Output the [X, Y] coordinate of the center of the cell containing the given text.  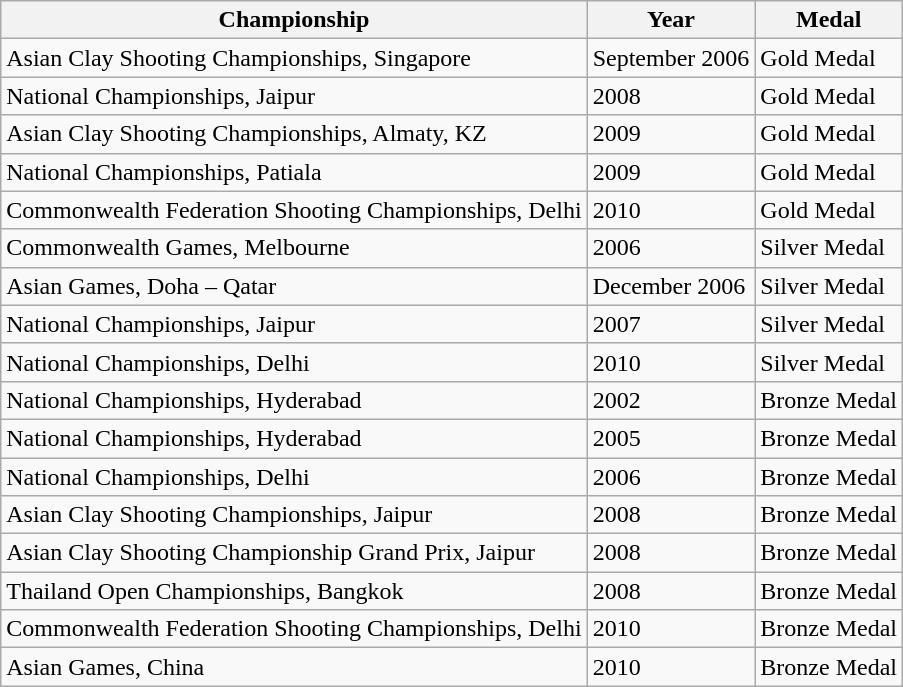
December 2006 [671, 286]
Asian Games, Doha – Qatar [294, 286]
Thailand Open Championships, Bangkok [294, 591]
September 2006 [671, 58]
Asian Clay Shooting Championships, Almaty, KZ [294, 134]
Asian Clay Shooting Championships, Jaipur [294, 515]
Championship [294, 20]
Commonwealth Games, Melbourne [294, 248]
2005 [671, 438]
2002 [671, 400]
Asian Clay Shooting Championships, Singapore [294, 58]
Medal [829, 20]
Asian Games, China [294, 667]
National Championships, Patiala [294, 172]
2007 [671, 324]
Year [671, 20]
Asian Clay Shooting Championship Grand Prix, Jaipur [294, 553]
